Search for the cell housing the specified text and yield its [X, Y] center coordinate. 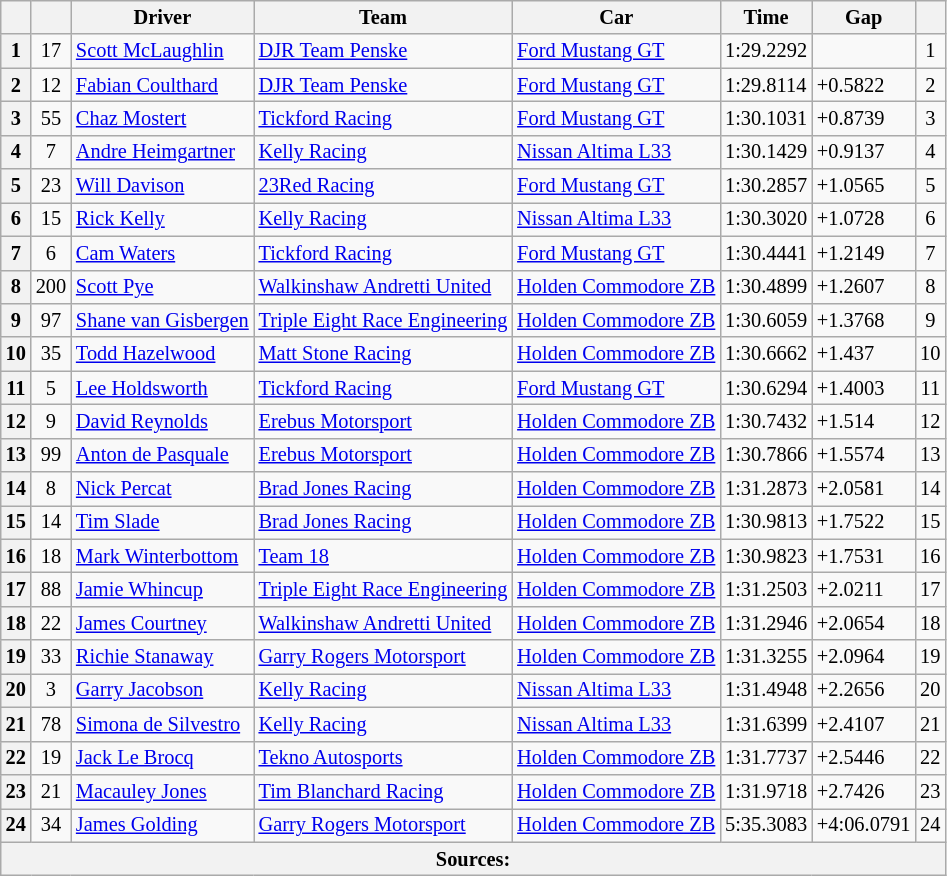
35 [51, 354]
1:30.3020 [766, 219]
Scott McLaughlin [162, 51]
+1.5574 [864, 455]
5:35.3083 [766, 825]
+0.9137 [864, 152]
Jack Le Brocq [162, 758]
1:30.9813 [766, 522]
+2.0211 [864, 589]
78 [51, 724]
+1.0565 [864, 186]
1:30.1429 [766, 152]
33 [51, 657]
Cam Waters [162, 253]
1:31.2873 [766, 489]
1:30.7866 [766, 455]
Tim Blanchard Racing [384, 791]
+1.4003 [864, 388]
+2.7426 [864, 791]
Rick Kelly [162, 219]
Will Davison [162, 186]
Mark Winterbottom [162, 556]
55 [51, 118]
Car [616, 17]
99 [51, 455]
1:30.6059 [766, 320]
+0.5822 [864, 85]
1:29.2292 [766, 51]
23Red Racing [384, 186]
1:31.4948 [766, 690]
1:31.2503 [766, 589]
Time [766, 17]
Garry Jacobson [162, 690]
Lee Holdsworth [162, 388]
James Courtney [162, 623]
1:31.2946 [766, 623]
1:31.3255 [766, 657]
1:30.4899 [766, 287]
88 [51, 589]
+1.2607 [864, 287]
1:30.1031 [766, 118]
Tekno Autosports [384, 758]
+2.0964 [864, 657]
1:30.6294 [766, 388]
Sources: [474, 859]
+1.7522 [864, 522]
Nick Percat [162, 489]
1:31.6399 [766, 724]
James Golding [162, 825]
Fabian Coulthard [162, 85]
+4:06.0791 [864, 825]
Simona de Silvestro [162, 724]
Chaz Mostert [162, 118]
+1.3768 [864, 320]
Andre Heimgartner [162, 152]
+1.0728 [864, 219]
+1.2149 [864, 253]
David Reynolds [162, 421]
Shane van Gisbergen [162, 320]
+2.0654 [864, 623]
1:30.6662 [766, 354]
1:30.2857 [766, 186]
Todd Hazelwood [162, 354]
Jamie Whincup [162, 589]
Richie Stanaway [162, 657]
Gap [864, 17]
200 [51, 287]
1:31.9718 [766, 791]
Scott Pye [162, 287]
1:29.8114 [766, 85]
+1.437 [864, 354]
+0.8739 [864, 118]
Team 18 [384, 556]
+2.0581 [864, 489]
Team [384, 17]
1:30.4441 [766, 253]
+2.2656 [864, 690]
Anton de Pasquale [162, 455]
+2.4107 [864, 724]
1:31.7737 [766, 758]
Tim Slade [162, 522]
Macauley Jones [162, 791]
+1.7531 [864, 556]
+2.5446 [864, 758]
Matt Stone Racing [384, 354]
+1.514 [864, 421]
1:30.7432 [766, 421]
Driver [162, 17]
97 [51, 320]
34 [51, 825]
1:30.9823 [766, 556]
